Provide the (x, y) coordinate of the cell's center where the given text is located.  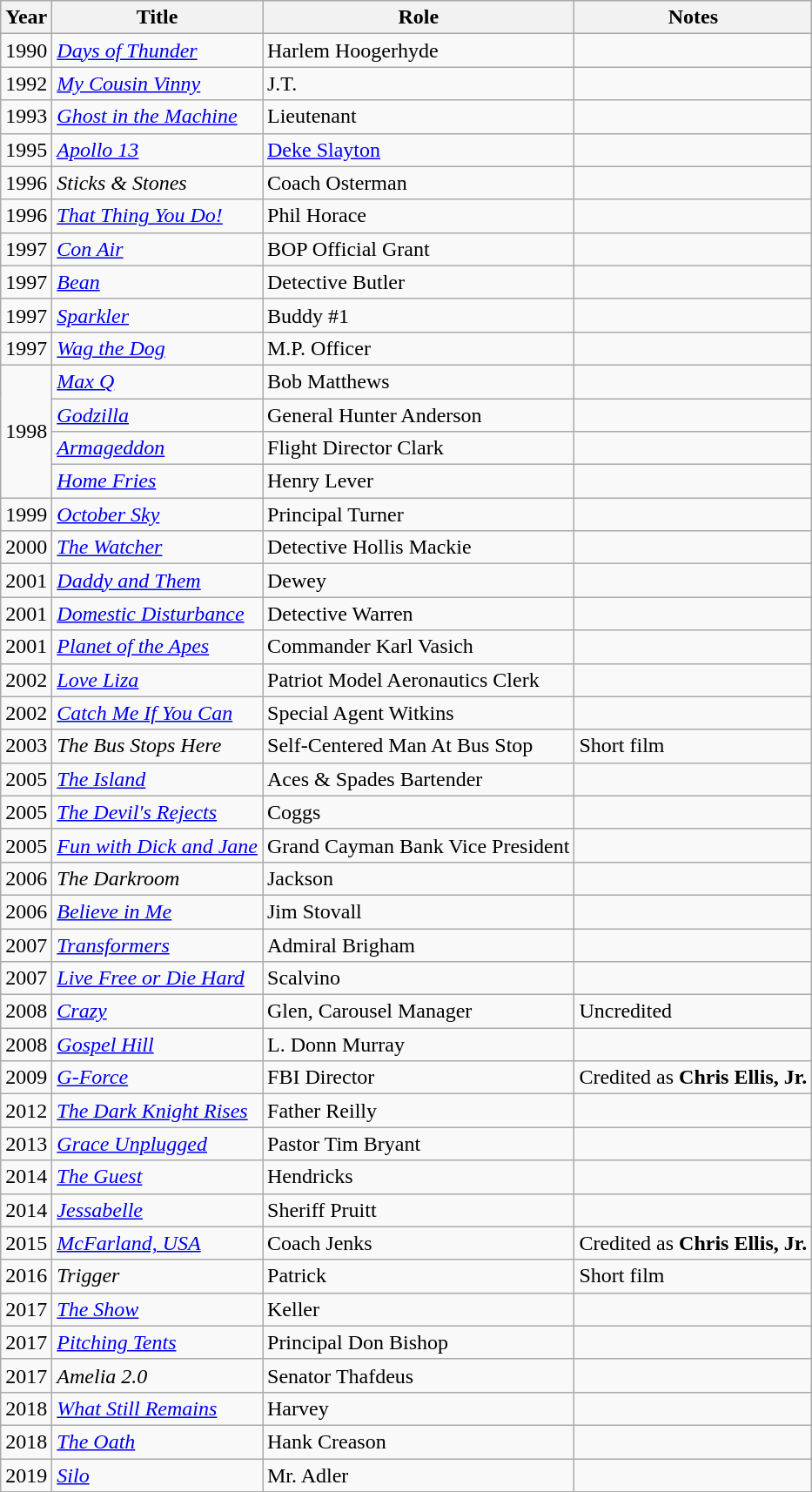
J.T. (419, 84)
2009 (26, 1078)
Ghost in the Machine (158, 117)
Lieutenant (419, 117)
M.P. Officer (419, 348)
Principal Don Bishop (419, 1342)
2003 (26, 746)
Grand Cayman Bank Vice President (419, 845)
Mr. Adler (419, 1475)
2015 (26, 1243)
Catch Me If You Can (158, 713)
Patriot Model Aeronautics Clerk (419, 680)
1990 (26, 50)
The Darkroom (158, 878)
Buddy #1 (419, 315)
Home Fries (158, 481)
Apollo 13 (158, 150)
Phil Horace (419, 216)
2019 (26, 1475)
Fun with Dick and Jane (158, 845)
Dewey (419, 581)
The Devil's Rejects (158, 812)
Year (26, 17)
FBI Director (419, 1078)
Coggs (419, 812)
Hendricks (419, 1177)
Principal Turner (419, 514)
Jackson (419, 878)
Godzilla (158, 415)
Pastor Tim Bryant (419, 1144)
Coach Jenks (419, 1243)
Jessabelle (158, 1210)
Detective Hollis Mackie (419, 548)
Sheriff Pruitt (419, 1210)
October Sky (158, 514)
Harvey (419, 1408)
Believe in Me (158, 911)
Notes (693, 17)
Detective Butler (419, 282)
Patrick (419, 1276)
Title (158, 17)
Love Liza (158, 680)
1993 (26, 117)
My Cousin Vinny (158, 84)
G-Force (158, 1078)
Special Agent Witkins (419, 713)
2012 (26, 1111)
Crazy (158, 1011)
The Guest (158, 1177)
Harlem Hoogerhyde (419, 50)
Grace Unplugged (158, 1144)
Jim Stovall (419, 911)
The Island (158, 779)
General Hunter Anderson (419, 415)
Con Air (158, 249)
L. Donn Murray (419, 1045)
Senator Thafdeus (419, 1375)
What Still Remains (158, 1408)
BOP Official Grant (419, 249)
Role (419, 17)
2013 (26, 1144)
Gospel Hill (158, 1045)
Sparkler (158, 315)
Trigger (158, 1276)
Transformers (158, 944)
The Oath (158, 1442)
Bean (158, 282)
Armageddon (158, 448)
1998 (26, 431)
Pitching Tents (158, 1342)
2016 (26, 1276)
The Dark Knight Rises (158, 1111)
Hank Creason (419, 1442)
The Bus Stops Here (158, 746)
Sticks & Stones (158, 183)
Live Free or Die Hard (158, 978)
Detective Warren (419, 614)
Deke Slayton (419, 150)
Commander Karl Vasich (419, 647)
Henry Lever (419, 481)
Self-Centered Man At Bus Stop (419, 746)
The Watcher (158, 548)
Amelia 2.0 (158, 1375)
Silo (158, 1475)
Days of Thunder (158, 50)
McFarland, USA (158, 1243)
Daddy and Them (158, 581)
Keller (419, 1309)
1992 (26, 84)
Aces & Spades Bartender (419, 779)
Flight Director Clark (419, 448)
The Show (158, 1309)
Bob Matthews (419, 381)
Domestic Disturbance (158, 614)
Planet of the Apes (158, 647)
1995 (26, 150)
1999 (26, 514)
Uncredited (693, 1011)
Father Reilly (419, 1111)
Glen, Carousel Manager (419, 1011)
Admiral Brigham (419, 944)
That Thing You Do! (158, 216)
Coach Osterman (419, 183)
2000 (26, 548)
Wag the Dog (158, 348)
Scalvino (419, 978)
Max Q (158, 381)
